Determine the (X, Y) coordinate at the center of the cell enclosing the given text.  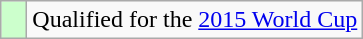
Qualified for the 2015 World Cup (195, 20)
